Return (x, y) of the center of cell containing provided text 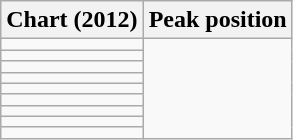
Peak position (218, 20)
Chart (2012) (72, 20)
